Provide the [x, y] coordinate of the cell's center where the given text is located.  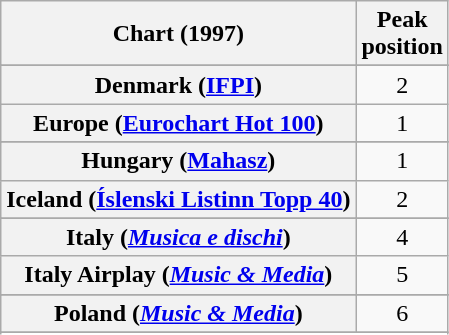
Italy (Musica e dischi) [178, 237]
Hungary (Mahasz) [178, 161]
Iceland (Íslenski Listinn Topp 40) [178, 199]
6 [402, 313]
Europe (Eurochart Hot 100) [178, 123]
Peakposition [402, 34]
Italy Airplay (Music & Media) [178, 275]
Denmark (IFPI) [178, 85]
4 [402, 237]
Chart (1997) [178, 34]
5 [402, 275]
Poland (Music & Media) [178, 313]
